Pinpoint the cell where the given text exists, returning its [X, Y] midpoint coordinate. 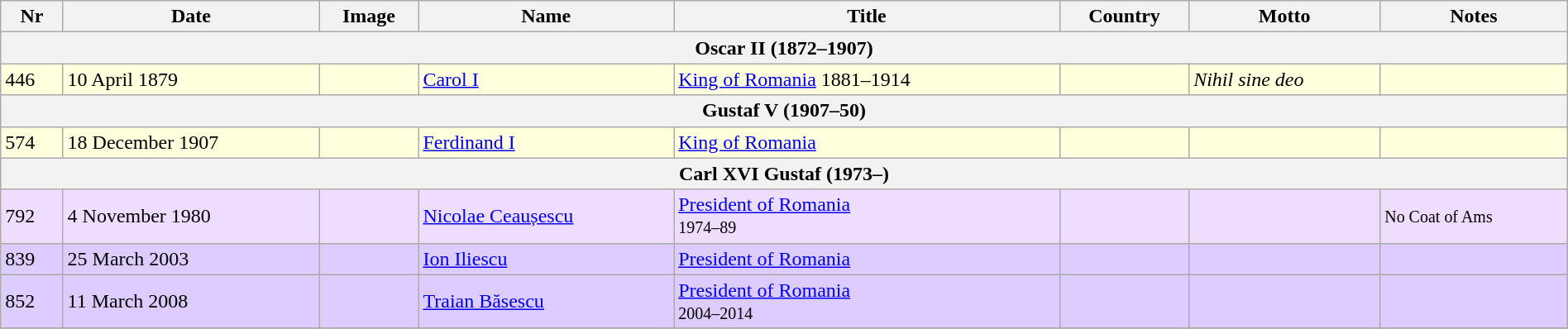
839 [31, 259]
25 March 2003 [191, 259]
Nicolae Ceaușescu [546, 217]
18 December 1907 [191, 142]
King of Romania 1881–1914 [867, 79]
Nr [31, 17]
Country [1124, 17]
852 [31, 301]
No Coat of Ams [1474, 217]
President of Romania [867, 259]
Notes [1474, 17]
792 [31, 217]
Title [867, 17]
Oscar II (1872–1907) [784, 48]
4 November 1980 [191, 217]
Ion Iliescu [546, 259]
Date [191, 17]
574 [31, 142]
11 March 2008 [191, 301]
Image [369, 17]
Traian Băsescu [546, 301]
Gustaf V (1907–50) [784, 111]
Carl XVI Gustaf (1973–) [784, 174]
Ferdinand I [546, 142]
Carol I [546, 79]
President of Romania1974–89 [867, 217]
10 April 1879 [191, 79]
King of Romania [867, 142]
Name [546, 17]
President of Romania2004–2014 [867, 301]
Nihil sine deo [1285, 79]
Motto [1285, 17]
446 [31, 79]
